Return [x, y] of the center of cell containing provided text 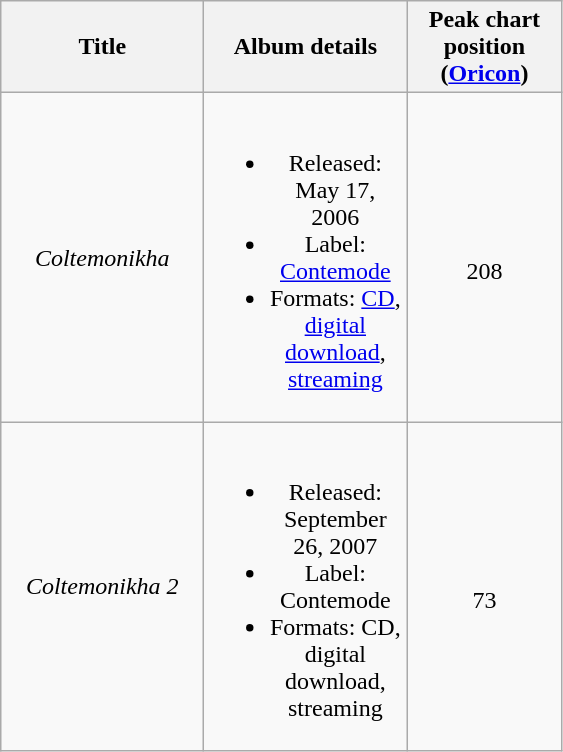
208 [484, 258]
Released: May 17, 2006Label: ContemodeFormats: CD, digital download, streaming [306, 258]
73 [484, 586]
Album details [306, 47]
Released: September 26, 2007Label: ContemodeFormats: CD, digital download, streaming [306, 586]
Coltemonikha [102, 258]
Title [102, 47]
Coltemonikha 2 [102, 586]
Peak chart position (Oricon) [484, 47]
